Pinpoint the cell where the given text exists, returning its (X, Y) midpoint coordinate. 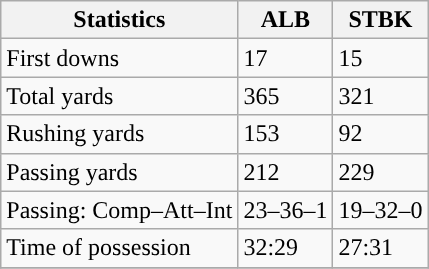
STBK (380, 20)
32:29 (286, 248)
23–36–1 (286, 210)
Passing yards (120, 172)
212 (286, 172)
153 (286, 134)
27:31 (380, 248)
17 (286, 58)
321 (380, 96)
19–32–0 (380, 210)
15 (380, 58)
Statistics (120, 20)
First downs (120, 58)
Passing: Comp–Att–Int (120, 210)
Rushing yards (120, 134)
ALB (286, 20)
Total yards (120, 96)
229 (380, 172)
92 (380, 134)
365 (286, 96)
Time of possession (120, 248)
